Locate the cell with the specified text and output its [X, Y] center coordinate. 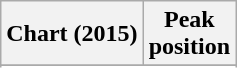
Chart (2015) [72, 34]
Peakposition [189, 34]
